Output the [x, y] coordinate of the center of the cell containing the given text.  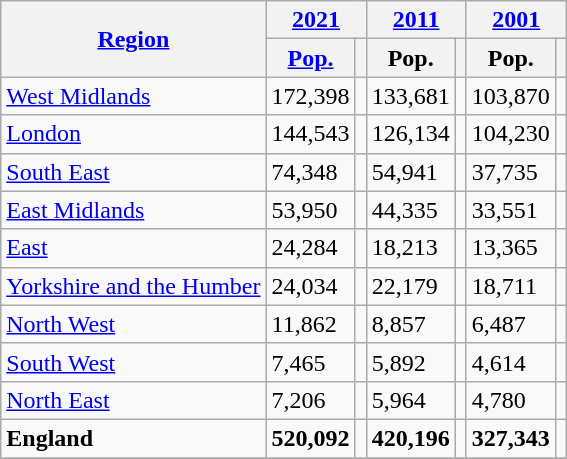
West Midlands [134, 96]
37,735 [510, 172]
7,465 [310, 362]
7,206 [310, 400]
North West [134, 324]
6,487 [510, 324]
4,614 [510, 362]
104,230 [510, 134]
53,950 [310, 210]
North East [134, 400]
London [134, 134]
172,398 [310, 96]
44,335 [410, 210]
South West [134, 362]
420,196 [410, 438]
South East [134, 172]
327,343 [510, 438]
22,179 [410, 286]
East Midlands [134, 210]
18,711 [510, 286]
5,964 [410, 400]
England [134, 438]
33,551 [510, 210]
11,862 [310, 324]
Region [134, 39]
126,134 [410, 134]
24,034 [310, 286]
4,780 [510, 400]
18,213 [410, 248]
520,092 [310, 438]
2001 [516, 20]
74,348 [310, 172]
24,284 [310, 248]
8,857 [410, 324]
East [134, 248]
13,365 [510, 248]
2021 [316, 20]
5,892 [410, 362]
54,941 [410, 172]
133,681 [410, 96]
2011 [416, 20]
144,543 [310, 134]
Yorkshire and the Humber [134, 286]
103,870 [510, 96]
